Output the (X, Y) coordinate of the center of the cell containing the given text.  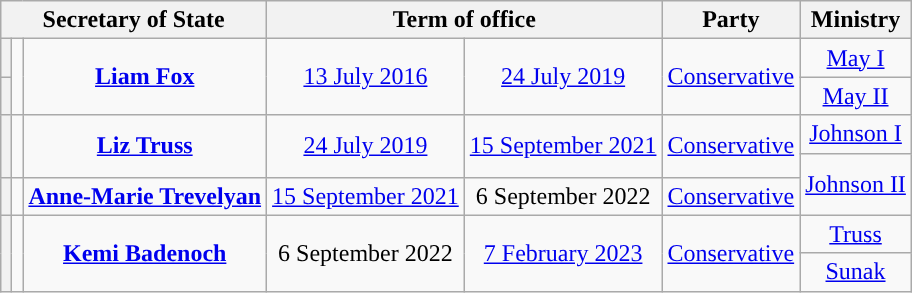
7 February 2023 (563, 253)
Party (731, 20)
Secretary of State (134, 20)
13 July 2016 (366, 77)
Sunak (856, 272)
Liam Fox (145, 77)
Anne-Marie Trevelyan (145, 196)
Johnson II (856, 184)
May II (856, 96)
Truss (856, 234)
May I (856, 58)
Johnson I (856, 134)
Term of office (464, 20)
Ministry (856, 20)
Kemi Badenoch (145, 253)
Liz Truss (145, 146)
